Provide the (X, Y) coordinate of the cell's center where the given text is located.  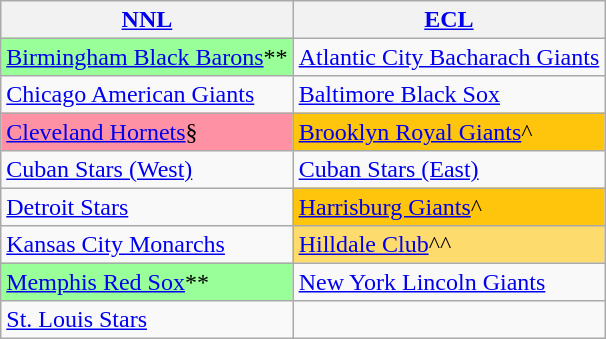
ECL (449, 20)
Cuban Stars (West) (147, 170)
Memphis Red Sox** (147, 282)
Cuban Stars (East) (449, 170)
Chicago American Giants (147, 94)
Cleveland Hornets§ (147, 132)
New York Lincoln Giants (449, 282)
St. Louis Stars (147, 318)
Harrisburg Giants^ (449, 206)
NNL (147, 20)
Detroit Stars (147, 206)
Kansas City Monarchs (147, 244)
Baltimore Black Sox (449, 94)
Hilldale Club^^ (449, 244)
Birmingham Black Barons** (147, 56)
Atlantic City Bacharach Giants (449, 56)
Brooklyn Royal Giants^ (449, 132)
